Capture the cell that displays the provided text and extract its [X, Y] central coordinate. 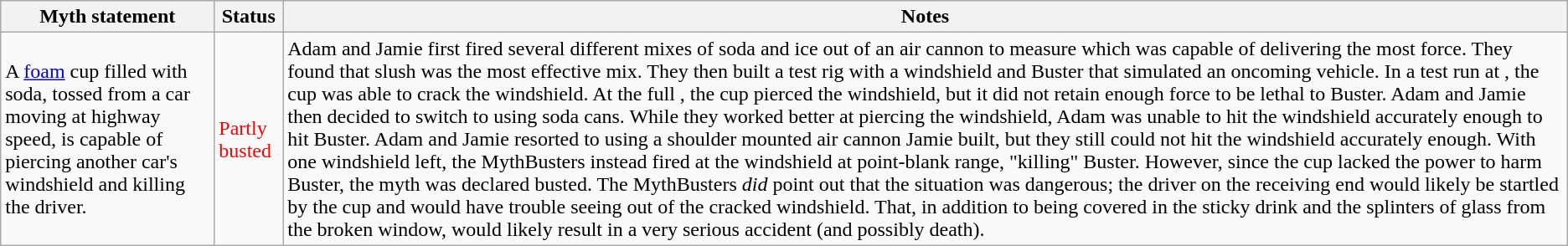
Partly busted [249, 139]
Myth statement [107, 17]
Status [249, 17]
A foam cup filled with soda, tossed from a car moving at highway speed, is capable of piercing another car's windshield and killing the driver. [107, 139]
Notes [926, 17]
